Return [X, Y] of the center of cell containing provided text 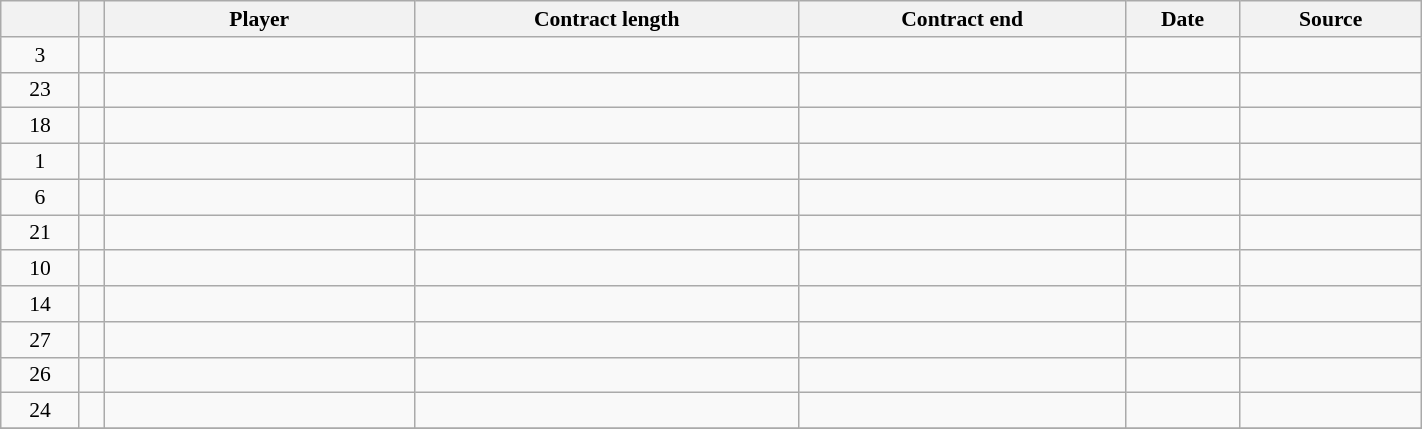
Contract length [606, 19]
14 [40, 304]
Player [259, 19]
6 [40, 197]
3 [40, 55]
27 [40, 340]
Source [1330, 19]
24 [40, 411]
18 [40, 126]
23 [40, 90]
10 [40, 269]
21 [40, 233]
1 [40, 162]
26 [40, 375]
Date [1182, 19]
Contract end [962, 19]
